Return [X, Y] of the center of cell containing provided text 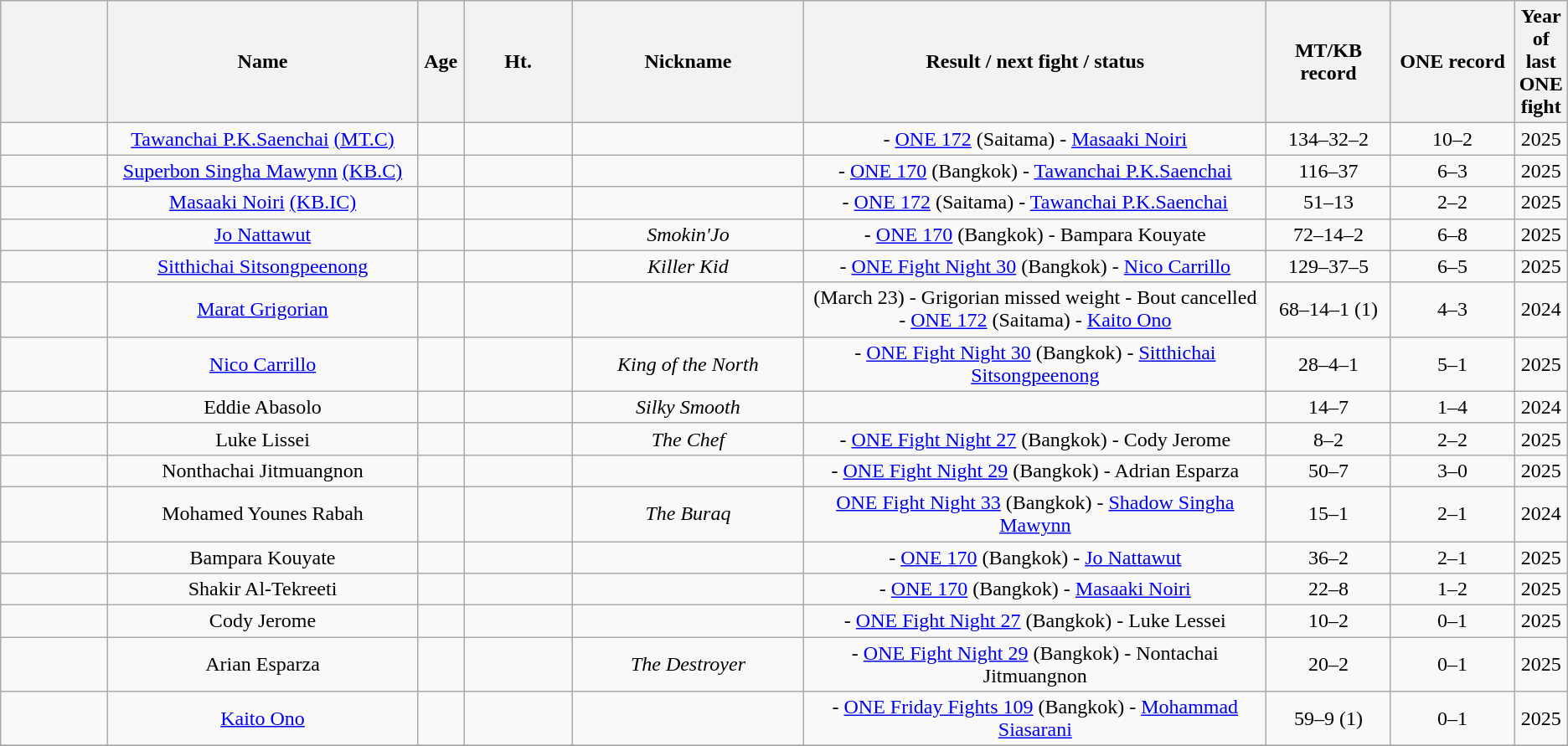
- ONE Fight Night 27 (Bangkok) - Luke Lessei [1035, 621]
- ONE Friday Fights 109 (Bangkok) - Mohammad Siasarani [1035, 718]
1–4 [1452, 407]
- ONE 172 (Saitama) - Masaaki Noiri [1035, 139]
134–32–2 [1328, 139]
Masaaki Noiri (KB.IC) [263, 203]
- ONE Fight Night 27 (Bangkok) - Cody Jerome [1035, 439]
Nickname [689, 62]
King of the North [689, 363]
6–5 [1452, 266]
8–2 [1328, 439]
5–1 [1452, 363]
22–8 [1328, 589]
36–2 [1328, 557]
ONE Fight Night 33 (Bangkok) - Shadow Singha Mawynn [1035, 514]
Eddie Abasolo [263, 407]
59–9 (1) [1328, 718]
Marat Grigorian [263, 310]
Cody Jerome [263, 621]
- ONE 170 (Bangkok) - Masaaki Noiri [1035, 589]
- ONE Fight Night 30 (Bangkok) - Sitthichai Sitsongpeenong [1035, 363]
3–0 [1452, 471]
Luke Lissei [263, 439]
MT/KB record [1328, 62]
Killer Kid [689, 266]
Tawanchai P.K.Saenchai (MT.C) [263, 139]
(March 23) - Grigorian missed weight - Bout cancelled - ONE 172 (Saitama) - Kaito Ono [1035, 310]
116–37 [1328, 171]
Arian Esparza [263, 665]
The Chef [689, 439]
Result / next fight / status [1035, 62]
- ONE 170 (Bangkok) - Bampara Kouyate [1035, 234]
Ht. [518, 62]
- ONE 172 (Saitama) - Tawanchai P.K.Saenchai [1035, 203]
6–8 [1452, 234]
Silky Smooth [689, 407]
Sitthichai Sitsongpeenong [263, 266]
Mohamed Younes Rabah [263, 514]
Age [441, 62]
Jo Nattawut [263, 234]
20–2 [1328, 665]
- ONE 170 (Bangkok) - Jo Nattawut [1035, 557]
1–2 [1452, 589]
Smokin'Jo [689, 234]
Nico Carrillo [263, 363]
68–14–1 (1) [1328, 310]
50–7 [1328, 471]
72–14–2 [1328, 234]
6–3 [1452, 171]
28–4–1 [1328, 363]
Nonthachai Jitmuangnon [263, 471]
14–7 [1328, 407]
- ONE 170 (Bangkok) - Tawanchai P.K.Saenchai [1035, 171]
Kaito Ono [263, 718]
The Buraq [689, 514]
- ONE Fight Night 29 (Bangkok) - Nontachai Jitmuangnon [1035, 665]
Shakir Al-Tekreeti [263, 589]
The Destroyer [689, 665]
Bampara Kouyate [263, 557]
Year of last ONE fight [1541, 62]
- ONE Fight Night 30 (Bangkok) - Nico Carrillo [1035, 266]
15–1 [1328, 514]
4–3 [1452, 310]
51–13 [1328, 203]
Superbon Singha Mawynn (KB.C) [263, 171]
Name [263, 62]
129–37–5 [1328, 266]
ONE record [1452, 62]
- ONE Fight Night 29 (Bangkok) - Adrian Esparza [1035, 471]
